Extract the [x, y] coordinate from the center of the cell holding the provided text.  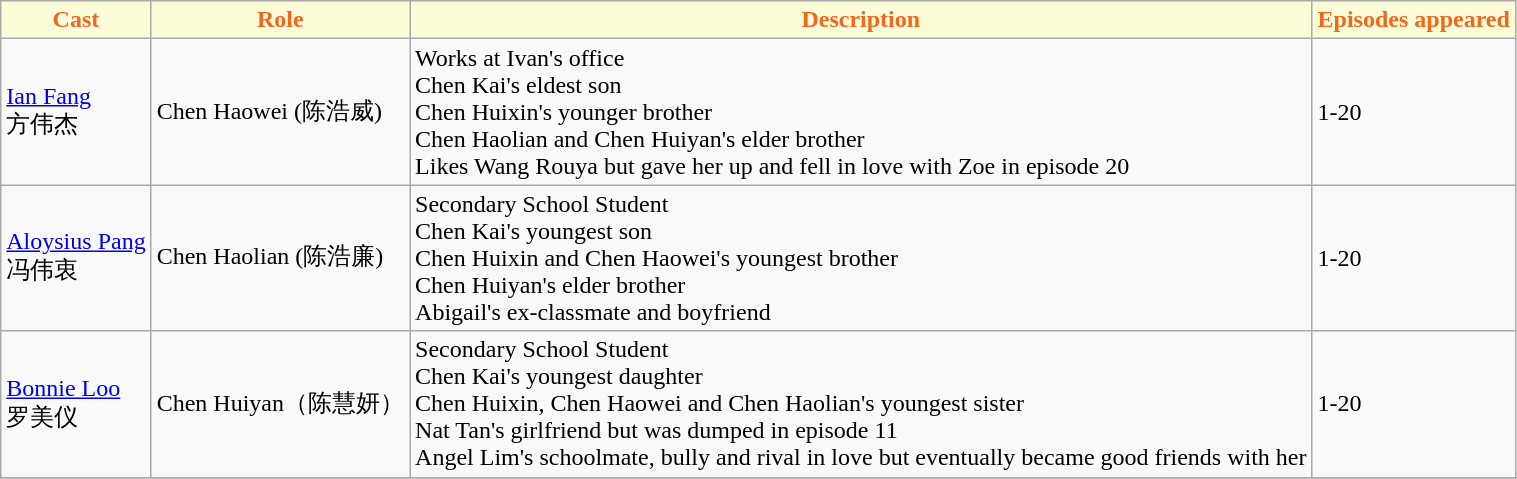
Chen Huiyan（陈慧妍） [280, 404]
Cast [76, 20]
Episodes appeared [1414, 20]
Chen Haowei (陈浩威) [280, 112]
Chen Haolian (陈浩廉) [280, 258]
Aloysius Pang 冯伟衷 [76, 258]
Bonnie Loo 罗美仪 [76, 404]
Ian Fang 方伟杰 [76, 112]
Role [280, 20]
Description [862, 20]
